Extract the (X, Y) coordinate from the center of the cell holding the provided text.  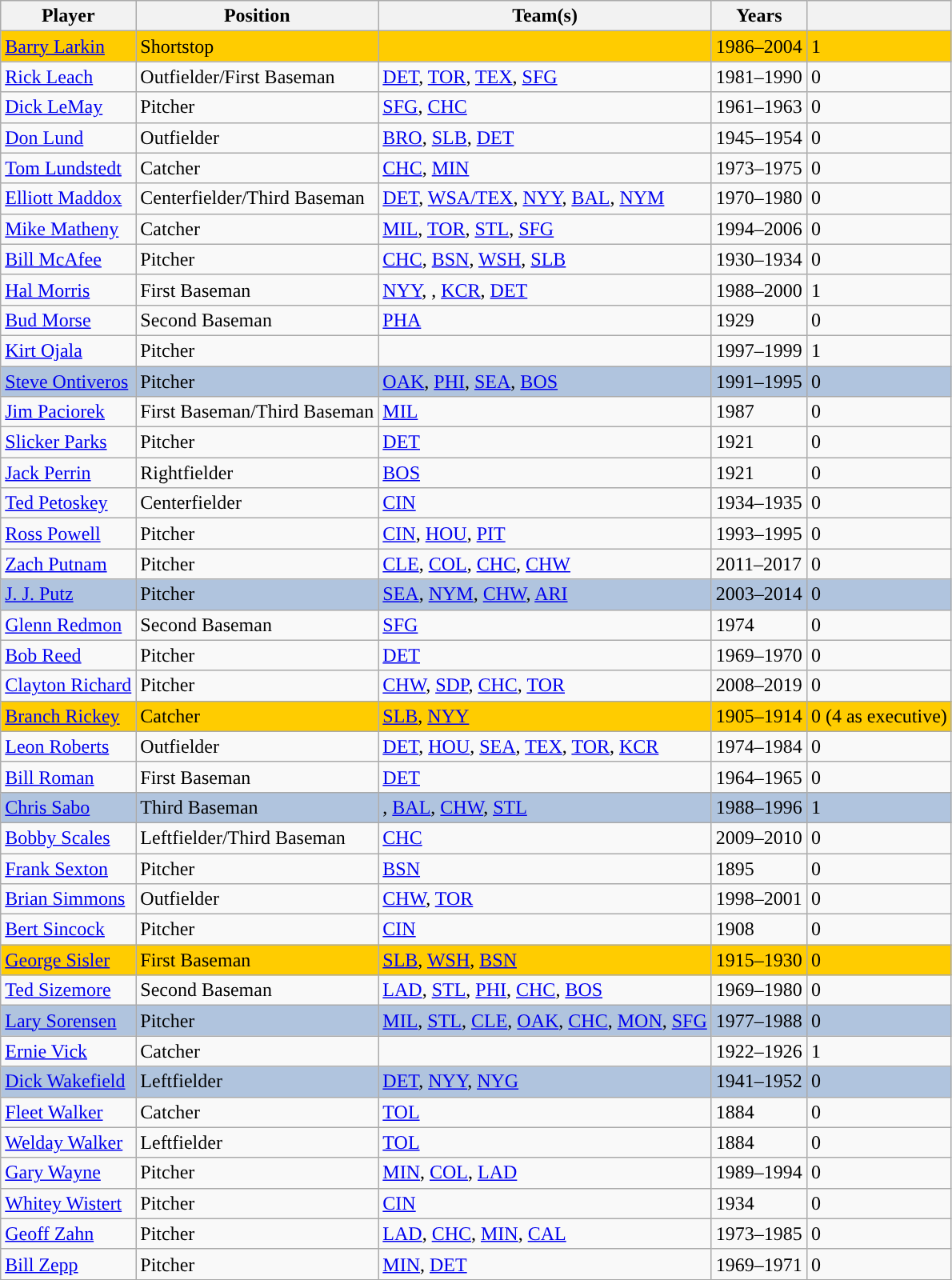
SFG (545, 625)
Gary Wayne (69, 1173)
Leon Roberts (69, 746)
Clayton Richard (69, 686)
Outfielder/First Baseman (258, 77)
Jack Perrin (69, 473)
2008–2019 (758, 686)
1993–1995 (758, 534)
1989–1994 (758, 1173)
1922–1926 (758, 1051)
CIN, HOU, PIT (545, 534)
2011–2017 (758, 564)
CHW, SDP, CHC, TOR (545, 686)
Position (258, 16)
Hal Morris (69, 290)
1981–1990 (758, 77)
SEA, NYM, CHW, ARI (545, 594)
2009–2010 (758, 838)
Whitey Wistert (69, 1203)
1964–1965 (758, 777)
MIN, COL, LAD (545, 1173)
DET, HOU, SEA, TEX, TOR, KCR (545, 746)
Ted Sizemore (69, 990)
1945–1954 (758, 138)
LAD, CHC, MIN, CAL (545, 1234)
1986–2004 (758, 46)
2003–2014 (758, 594)
J. J. Putz (69, 594)
0 (4 as executive) (878, 716)
1969–1971 (758, 1264)
1929 (758, 320)
1930–1934 (758, 259)
First Baseman/Third Baseman (258, 412)
Frank Sexton (69, 868)
1987 (758, 412)
Zach Putnam (69, 564)
Bill Zepp (69, 1264)
Glenn Redmon (69, 625)
NYY, , KCR, DET (545, 290)
DET, WSA/TEX, NYY, BAL, NYM (545, 198)
SLB, NYY (545, 716)
CHC, MIN (545, 168)
Bert Sincock (69, 930)
MIL, STL, CLE, OAK, CHC, MON, SFG (545, 1021)
LAD, STL, PHI, CHC, BOS (545, 990)
Ross Powell (69, 534)
1969–1980 (758, 990)
Mike Matheny (69, 229)
1969–1970 (758, 655)
Centerfielder/Third Baseman (258, 198)
Years (758, 16)
Geoff Zahn (69, 1234)
1915–1930 (758, 960)
1994–2006 (758, 229)
1988–1996 (758, 807)
Slicker Parks (69, 442)
1970–1980 (758, 198)
SFG, CHC (545, 107)
1934 (758, 1203)
Leftfielder/Third Baseman (258, 838)
George Sisler (69, 960)
Bobby Scales (69, 838)
Don Lund (69, 138)
1941–1952 (758, 1082)
DET, TOR, TEX, SFG (545, 77)
Kirt Ojala (69, 350)
Jim Paciorek (69, 412)
Barry Larkin (69, 46)
MIL (545, 412)
OAK, PHI, SEA, BOS (545, 382)
Steve Ontiveros (69, 382)
1934–1935 (758, 503)
MIN, DET (545, 1264)
1977–1988 (758, 1021)
1988–2000 (758, 290)
Elliott Maddox (69, 198)
CHW, TOR (545, 899)
1974–1984 (758, 746)
BOS (545, 473)
Branch Rickey (69, 716)
Centerfielder (258, 503)
Brian Simmons (69, 899)
1973–1985 (758, 1234)
Bill McAfee (69, 259)
Dick LeMay (69, 107)
Tom Lundstedt (69, 168)
Chris Sabo (69, 807)
, BAL, CHW, STL (545, 807)
Ted Petoskey (69, 503)
Lary Sorensen (69, 1021)
Dick Wakefield (69, 1082)
CLE, COL, CHC, CHW (545, 564)
DET, NYY, NYG (545, 1082)
BRO, SLB, DET (545, 138)
Bud Morse (69, 320)
1961–1963 (758, 107)
Player (69, 16)
Rick Leach (69, 77)
CHC (545, 838)
Fleet Walker (69, 1112)
1991–1995 (758, 382)
Ernie Vick (69, 1051)
1895 (758, 868)
Team(s) (545, 16)
1998–2001 (758, 899)
Rightfielder (258, 473)
MIL, TOR, STL, SFG (545, 229)
SLB, WSH, BSN (545, 960)
Bill Roman (69, 777)
PHA (545, 320)
1973–1975 (758, 168)
Third Baseman (258, 807)
1974 (758, 625)
Bob Reed (69, 655)
1997–1999 (758, 350)
Welday Walker (69, 1142)
CHC, BSN, WSH, SLB (545, 259)
BSN (545, 868)
1905–1914 (758, 716)
1908 (758, 930)
Shortstop (258, 46)
